Capture the cell that displays the provided text and extract its [x, y] central coordinate. 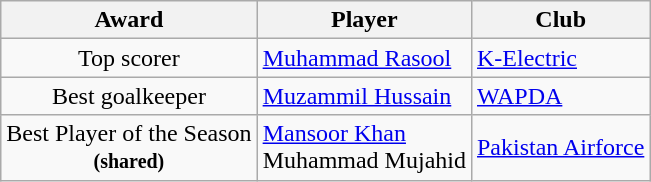
Player [364, 20]
Muzammil Hussain [364, 96]
Best goalkeeper [129, 96]
Top scorer [129, 58]
Muhammad Rasool [364, 58]
Mansoor KhanMuhammad Mujahid [364, 148]
Best Player of the Season(shared) [129, 148]
WAPDA [560, 96]
Club [560, 20]
Pakistan Airforce [560, 148]
K-Electric [560, 58]
Award [129, 20]
